Locate the cell with the specified text and output its (x, y) center coordinate. 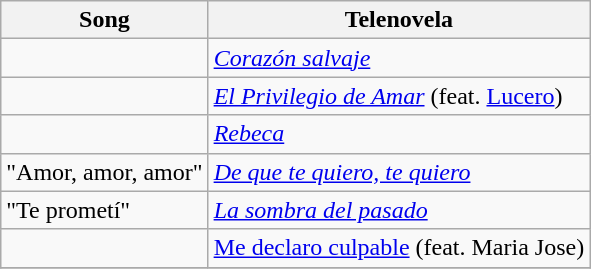
La sombra del pasado (399, 210)
"Te prometí" (104, 210)
Rebeca (399, 134)
Telenovela (399, 20)
Me declaro culpable (feat. Maria Jose) (399, 248)
El Privilegio de Amar (feat. Lucero) (399, 96)
"Amor, amor, amor" (104, 172)
De que te quiero, te quiero (399, 172)
Song (104, 20)
Corazón salvaje (399, 58)
